For the text-containing cell, return its midpoint in (X, Y) coordinate format. 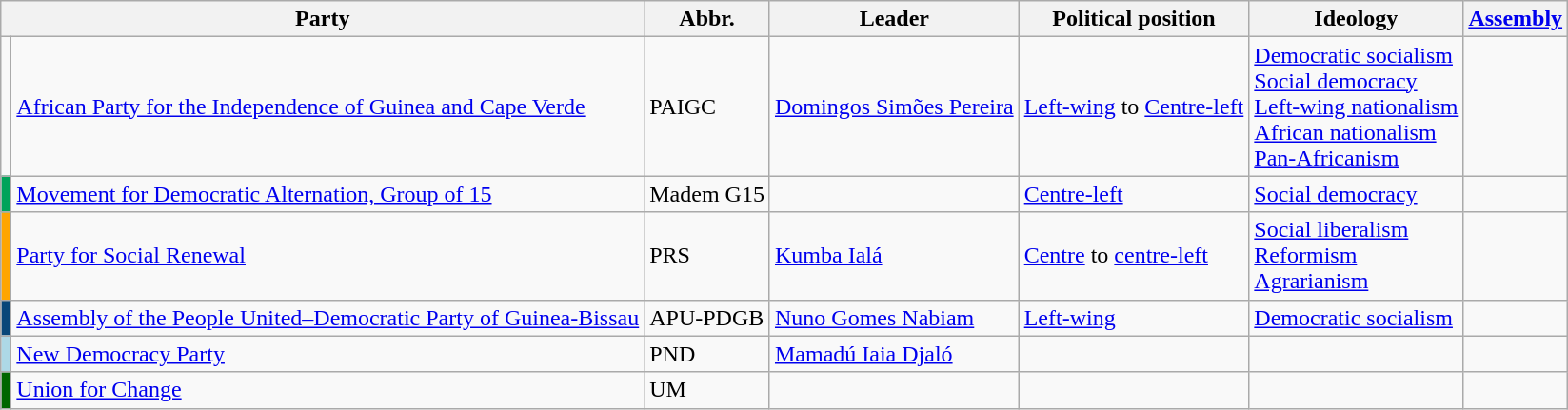
Nuno Gomes Nabiam (894, 318)
Centre to centre-left (1134, 256)
Party (323, 19)
Assembly of the People United–Democratic Party of Guinea-Bissau (327, 318)
Political position (1134, 19)
Assembly (1516, 19)
Abbr. (707, 19)
PAIGC (707, 107)
Ideology (1356, 19)
Movement for Democratic Alternation, Group of 15 (327, 194)
Left-wing (1134, 318)
Social democracy (1356, 194)
Left-wing to Centre-left (1134, 107)
Democratic socialismSocial democracyLeft-wing nationalismAfrican nationalismPan-Africanism (1356, 107)
Madem G15 (707, 194)
Social liberalismReformismAgrarianism (1356, 256)
Union for Change (327, 390)
New Democracy Party (327, 354)
Kumba Ialá (894, 256)
Party for Social Renewal (327, 256)
African Party for the Independence of Guinea and Cape Verde (327, 107)
Democratic socialism (1356, 318)
Centre-left (1134, 194)
PND (707, 354)
Leader (894, 19)
UM (707, 390)
APU-PDGB (707, 318)
Domingos Simões Pereira (894, 107)
Mamadú Iaia Djaló (894, 354)
PRS (707, 256)
